Scan for the cell matching the given text and deliver its (X, Y) coordinate at center. 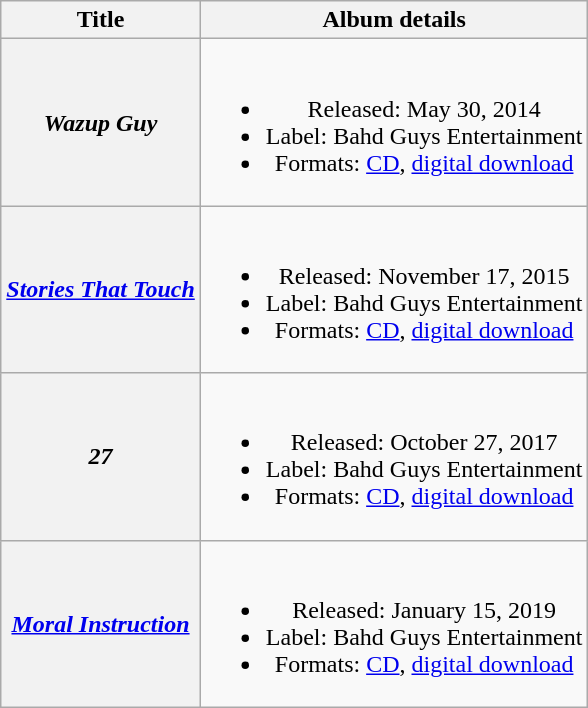
27 (101, 456)
Title (101, 20)
Wazup Guy (101, 122)
Released: October 27, 2017Label: Bahd Guys EntertainmentFormats: CD, digital download (394, 456)
Album details (394, 20)
Released: January 15, 2019Label: Bahd Guys EntertainmentFormats: CD, digital download (394, 624)
Released: May 30, 2014Label: Bahd Guys EntertainmentFormats: CD, digital download (394, 122)
Stories That Touch (101, 290)
Moral Instruction (101, 624)
Released: November 17, 2015Label: Bahd Guys EntertainmentFormats: CD, digital download (394, 290)
